From the cell containing the given text, extract its center point as [X, Y] coordinate. 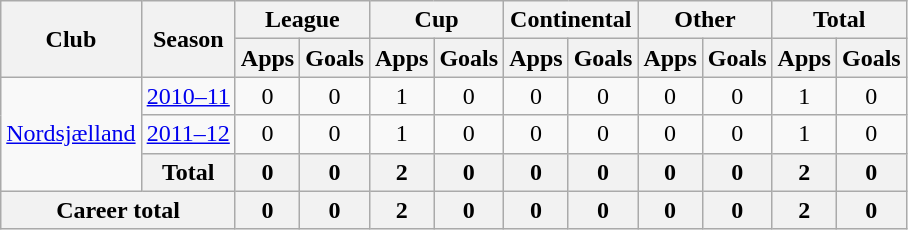
2011–12 [188, 134]
Continental [571, 20]
Career total [118, 210]
Club [71, 39]
Cup [436, 20]
Season [188, 39]
2010–11 [188, 96]
Nordsjælland [71, 134]
League [302, 20]
Other [705, 20]
